Output the (x, y) coordinate of the center of the cell containing the given text.  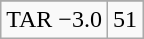
51 (124, 20)
TAR −3.0 (54, 20)
